Detect which cell encompasses the target text, then output its (x, y) center coordinate. 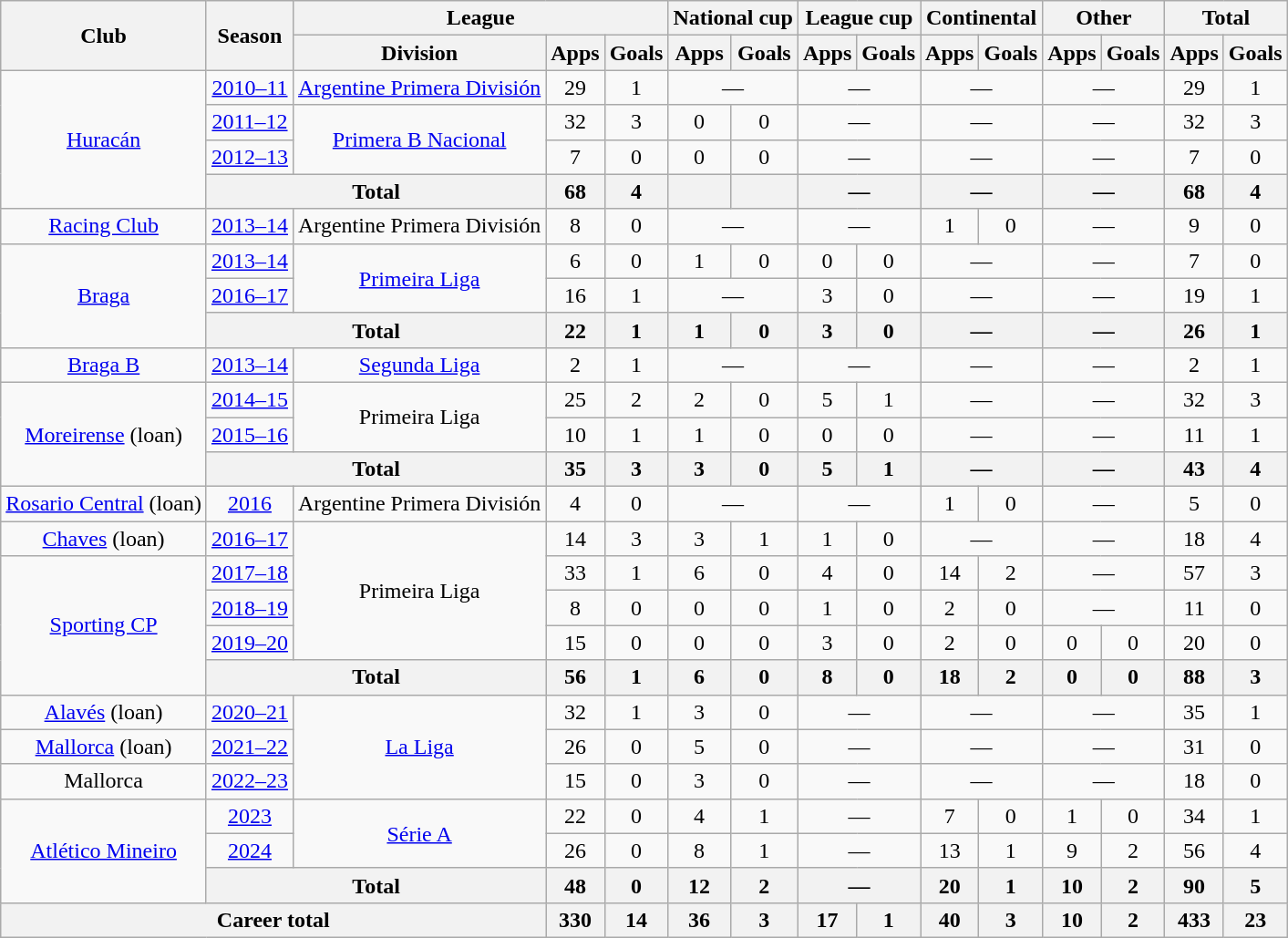
2011–12 (250, 122)
Primera B Nacional (419, 139)
25 (575, 399)
33 (575, 573)
Other (1104, 18)
2023 (250, 816)
90 (1194, 885)
Club (104, 36)
Career total (273, 920)
36 (699, 920)
Alavés (loan) (104, 712)
Braga B (104, 365)
23 (1255, 920)
Mallorca (loan) (104, 747)
34 (1194, 816)
2020–21 (250, 712)
2021–22 (250, 747)
2016 (250, 504)
Huracán (104, 139)
57 (1194, 573)
Moreirense (loan) (104, 434)
League (479, 18)
Chaves (loan) (104, 539)
League cup (859, 18)
La Liga (419, 747)
12 (699, 885)
19 (1194, 295)
2022–23 (250, 781)
330 (575, 920)
17 (827, 920)
2012–13 (250, 157)
2019–20 (250, 643)
88 (1194, 677)
2010–11 (250, 88)
Segunda Liga (419, 365)
2017–18 (250, 573)
31 (1194, 747)
2024 (250, 850)
Braga (104, 295)
433 (1194, 920)
Série A (419, 833)
Mallorca (104, 781)
2014–15 (250, 399)
16 (575, 295)
Sporting CP (104, 625)
Racing Club (104, 226)
43 (1194, 469)
13 (950, 850)
Continental (982, 18)
Division (419, 53)
2015–16 (250, 435)
48 (575, 885)
40 (950, 920)
Season (250, 36)
2018–19 (250, 608)
Rosario Central (loan) (104, 504)
Atlético Mineiro (104, 850)
National cup (733, 18)
